Identify which cell holds the provided text, then report its (X, Y) central coordinate. 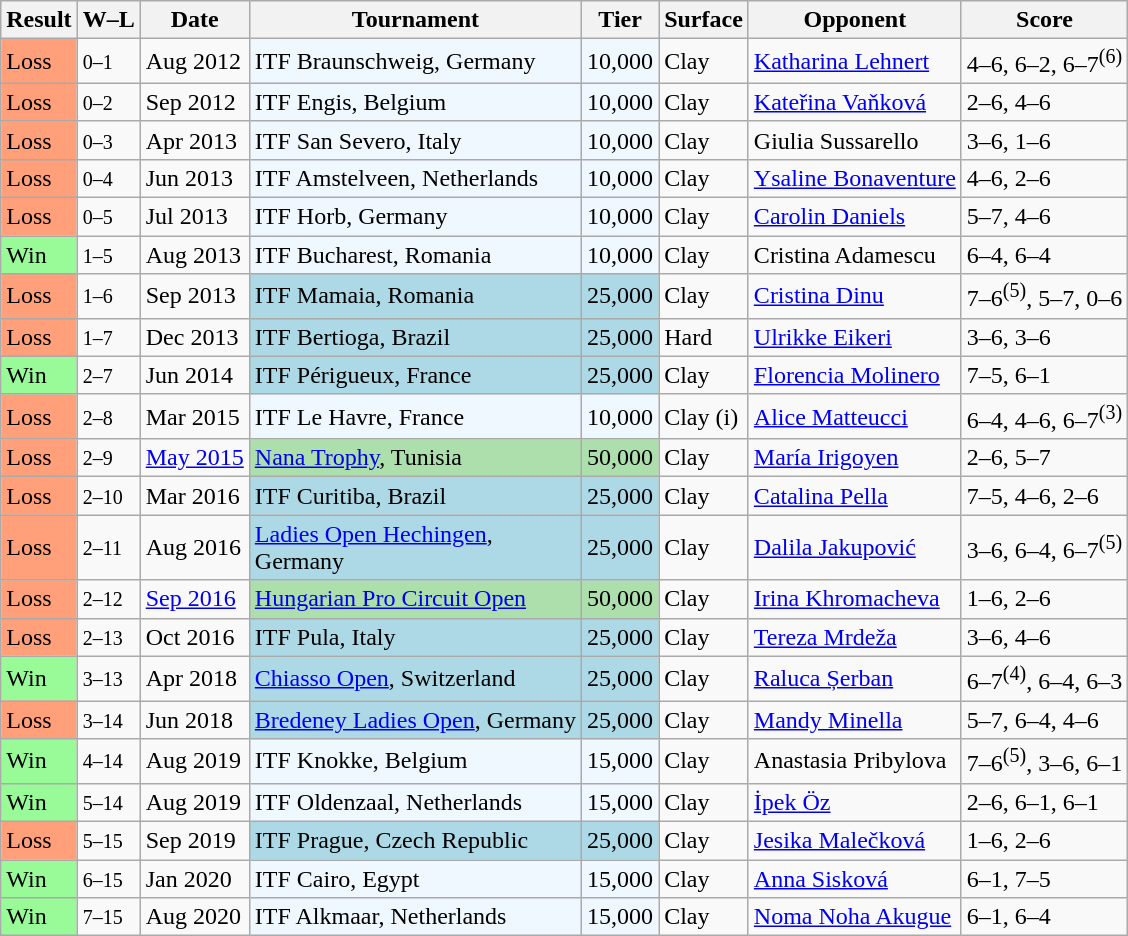
Sep 2016 (194, 599)
2–10 (108, 496)
Katharina Lehnert (854, 62)
3–14 (108, 720)
2–7 (108, 375)
Florencia Molinero (854, 375)
ITF Amstelveen, Netherlands (415, 178)
Catalina Pella (854, 496)
ITF Le Havre, France (415, 416)
ITF Périgueux, France (415, 375)
Apr 2013 (194, 140)
Hungarian Pro Circuit Open (415, 599)
ITF Curitiba, Brazil (415, 496)
Surface (704, 20)
Aug 2020 (194, 917)
6–7(4), 6–4, 6–3 (1044, 678)
María Irigoyen (854, 458)
Jun 2018 (194, 720)
ITF Bucharest, Romania (415, 255)
4–6, 6–2, 6–7(6) (1044, 62)
ITF Prague, Czech Republic (415, 840)
Raluca Șerban (854, 678)
Giulia Sussarello (854, 140)
Result (39, 20)
7–15 (108, 917)
4–6, 2–6 (1044, 178)
5–7, 4–6 (1044, 217)
Nana Trophy, Tunisia (415, 458)
7–5, 6–1 (1044, 375)
Tournament (415, 20)
Aug 2016 (194, 548)
5–14 (108, 802)
Dec 2013 (194, 337)
3–6, 4–6 (1044, 637)
1–6 (108, 296)
0–4 (108, 178)
2–12 (108, 599)
2–8 (108, 416)
7–6(5), 3–6, 6–1 (1044, 762)
İpek Öz (854, 802)
Mar 2015 (194, 416)
2–6, 6–1, 6–1 (1044, 802)
2–9 (108, 458)
May 2015 (194, 458)
W–L (108, 20)
Cristina Adamescu (854, 255)
3–13 (108, 678)
Bredeney Ladies Open, Germany (415, 720)
Sep 2012 (194, 102)
6–1, 7–5 (1044, 879)
0–3 (108, 140)
Aug 2013 (194, 255)
1–5 (108, 255)
Cristina Dinu (854, 296)
0–5 (108, 217)
Jun 2014 (194, 375)
ITF Knokke, Belgium (415, 762)
ITF Pula, Italy (415, 637)
Mar 2016 (194, 496)
Anastasia Pribylova (854, 762)
6–1, 6–4 (1044, 917)
1–7 (108, 337)
0–1 (108, 62)
ITF Cairo, Egypt (415, 879)
7–6(5), 5–7, 0–6 (1044, 296)
ITF Oldenzaal, Netherlands (415, 802)
5–15 (108, 840)
2–11 (108, 548)
Tereza Mrdeža (854, 637)
Carolin Daniels (854, 217)
ITF San Severo, Italy (415, 140)
6–15 (108, 879)
Sep 2013 (194, 296)
Tier (620, 20)
Jun 2013 (194, 178)
Hard (704, 337)
6–4, 4–6, 6–7(3) (1044, 416)
Mandy Minella (854, 720)
Date (194, 20)
0–2 (108, 102)
Alice Matteucci (854, 416)
Aug 2012 (194, 62)
Jesika Malečková (854, 840)
Jul 2013 (194, 217)
3–6, 6–4, 6–7(5) (1044, 548)
7–5, 4–6, 2–6 (1044, 496)
2–6, 5–7 (1044, 458)
6–4, 6–4 (1044, 255)
4–14 (108, 762)
ITF Mamaia, Romania (415, 296)
Clay (i) (704, 416)
ITF Braunschweig, Germany (415, 62)
2–6, 4–6 (1044, 102)
Opponent (854, 20)
3–6, 3–6 (1044, 337)
Ysaline Bonaventure (854, 178)
Jan 2020 (194, 879)
3–6, 1–6 (1044, 140)
Dalila Jakupović (854, 548)
Chiasso Open, Switzerland (415, 678)
ITF Engis, Belgium (415, 102)
Anna Sisková (854, 879)
Sep 2019 (194, 840)
Oct 2016 (194, 637)
ITF Bertioga, Brazil (415, 337)
ITF Horb, Germany (415, 217)
Ulrikke Eikeri (854, 337)
2–13 (108, 637)
Ladies Open Hechingen, Germany (415, 548)
5–7, 6–4, 4–6 (1044, 720)
Noma Noha Akugue (854, 917)
Apr 2018 (194, 678)
Kateřina Vaňková (854, 102)
Score (1044, 20)
Irina Khromacheva (854, 599)
ITF Alkmaar, Netherlands (415, 917)
